For the text-containing cell, return its midpoint in (x, y) coordinate format. 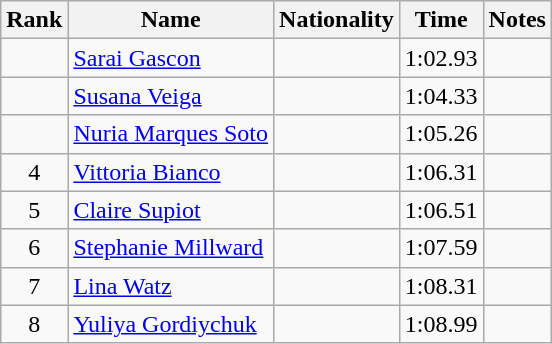
1:07.59 (441, 248)
7 (34, 286)
8 (34, 324)
4 (34, 172)
Notes (517, 20)
1:04.33 (441, 96)
Stephanie Millward (171, 248)
1:06.51 (441, 210)
5 (34, 210)
Sarai Gascon (171, 58)
Lina Watz (171, 286)
Name (171, 20)
Nuria Marques Soto (171, 134)
1:08.99 (441, 324)
Yuliya Gordiychuk (171, 324)
Vittoria Bianco (171, 172)
1:05.26 (441, 134)
1:06.31 (441, 172)
Rank (34, 20)
1:08.31 (441, 286)
Claire Supiot (171, 210)
1:02.93 (441, 58)
Nationality (337, 20)
Susana Veiga (171, 96)
Time (441, 20)
6 (34, 248)
